Return [x, y] of the center of cell containing provided text 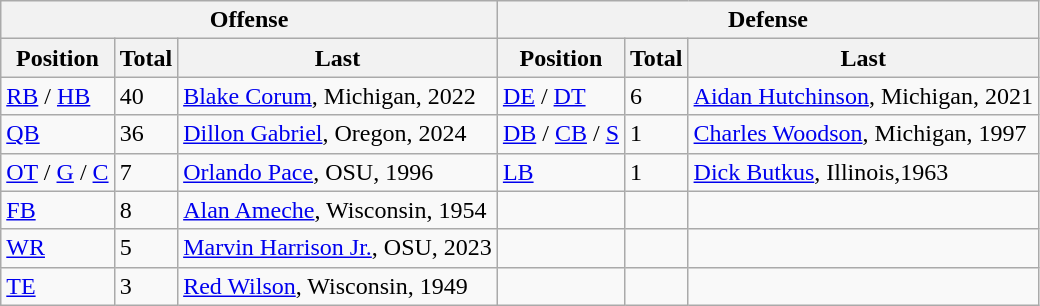
RB / HB [58, 96]
DE / DT [560, 96]
DB / CB / S [560, 134]
Alan Ameche, Wisconsin, 1954 [338, 210]
7 [146, 172]
Offense [250, 20]
WR [58, 248]
Dick Butkus, Illinois,1963 [863, 172]
Marvin Harrison Jr., OSU, 2023 [338, 248]
Aidan Hutchinson, Michigan, 2021 [863, 96]
Charles Woodson, Michigan, 1997 [863, 134]
QB [58, 134]
Dillon Gabriel, Oregon, 2024 [338, 134]
3 [146, 286]
Defense [768, 20]
FB [58, 210]
OT / G / C [58, 172]
Red Wilson, Wisconsin, 1949 [338, 286]
36 [146, 134]
8 [146, 210]
5 [146, 248]
Blake Corum, Michigan, 2022 [338, 96]
TE [58, 286]
LB [560, 172]
40 [146, 96]
6 [657, 96]
Orlando Pace, OSU, 1996 [338, 172]
